From the cell containing the given text, extract its center point as (x, y) coordinate. 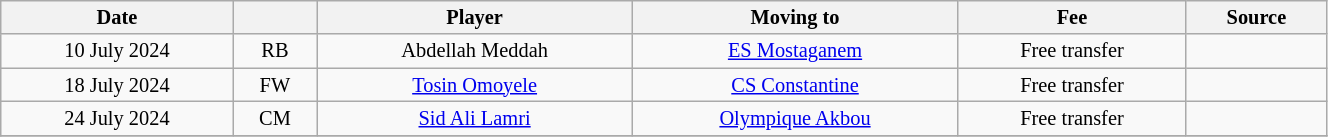
Source (1256, 17)
10 July 2024 (117, 51)
Tosin Omoyele (475, 85)
Fee (1072, 17)
24 July 2024 (117, 118)
ES Mostaganem (796, 51)
Moving to (796, 17)
Date (117, 17)
Sid Ali Lamri (475, 118)
CS Constantine (796, 85)
Olympique Akbou (796, 118)
FW (275, 85)
Player (475, 17)
RB (275, 51)
18 July 2024 (117, 85)
CM (275, 118)
Abdellah Meddah (475, 51)
